Extract the [X, Y] coordinate from the center of the cell holding the provided text.  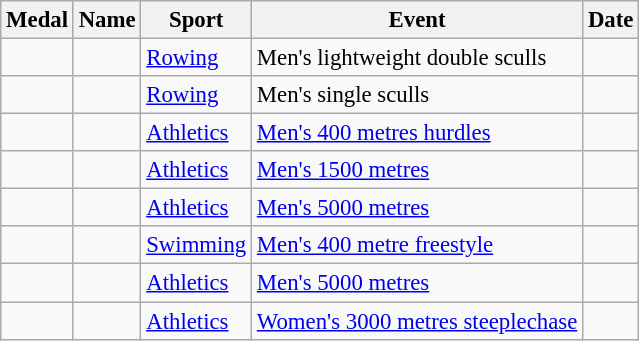
Swimming [196, 245]
Medal [38, 20]
Men's single sculls [418, 95]
Men's 400 metre freestyle [418, 245]
Men's lightweight double sculls [418, 58]
Sport [196, 20]
Name [107, 20]
Men's 1500 metres [418, 170]
Date [611, 20]
Men's 400 metres hurdles [418, 133]
Event [418, 20]
Women's 3000 metres steeplechase [418, 321]
